Output the [x, y] coordinate of the center of the cell containing the given text.  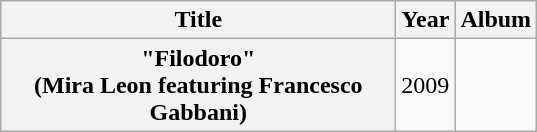
Title [198, 20]
2009 [426, 85]
Album [496, 20]
Year [426, 20]
"Filodoro"(Mira Leon featuring Francesco Gabbani) [198, 85]
